Return (x, y) of the center of cell containing provided text 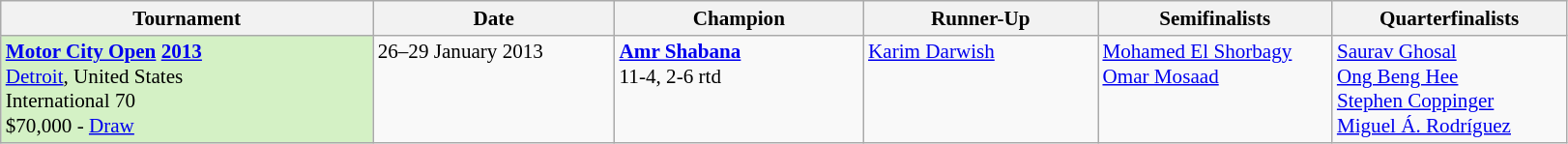
Karim Darwish (980, 89)
Date (494, 17)
Saurav Ghosal Ong Beng Hee Stephen Coppinger Miguel Á. Rodríguez (1449, 89)
Quarterfinalists (1449, 17)
Motor City Open 2013 Detroit, United StatesInternational 70$70,000 - Draw (188, 89)
Mohamed El Shorbagy Omar Mosaad (1215, 89)
Tournament (188, 17)
Amr Shabana11-4, 2-6 rtd (739, 89)
Runner-Up (980, 17)
Semifinalists (1215, 17)
Champion (739, 17)
26–29 January 2013 (494, 89)
